Extract the (x, y) coordinate from the center of the cell holding the provided text.  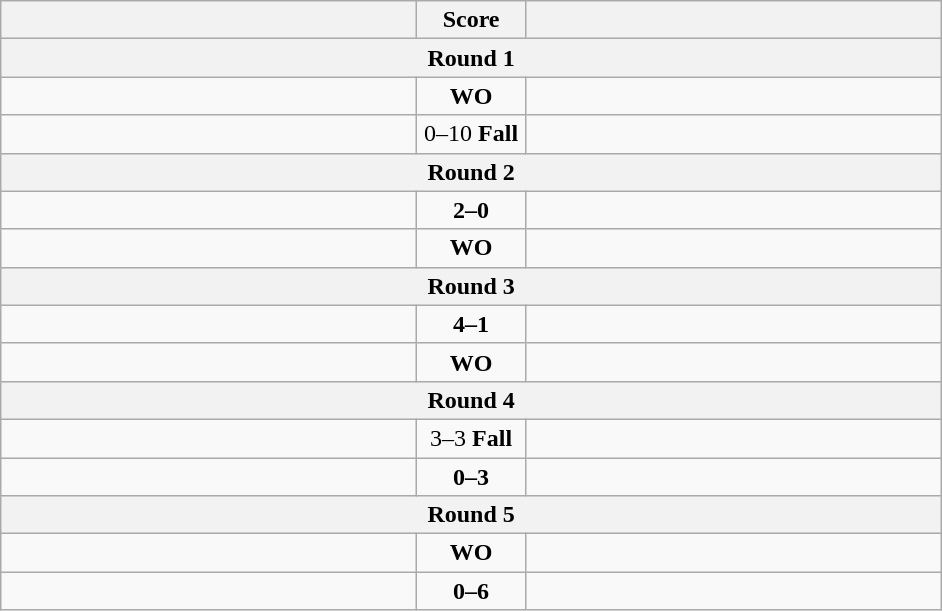
Round 1 (472, 58)
0–10 Fall (472, 134)
2–0 (472, 210)
0–6 (472, 591)
Round 2 (472, 172)
Round 3 (472, 286)
3–3 Fall (472, 438)
4–1 (472, 324)
Round 5 (472, 515)
0–3 (472, 477)
Score (472, 20)
Round 4 (472, 400)
